Pinpoint the cell where the given text exists, returning its (X, Y) midpoint coordinate. 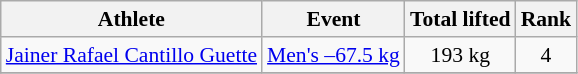
Rank (546, 19)
Athlete (132, 19)
Event (334, 19)
Jainer Rafael Cantillo Guette (132, 55)
Men's –67.5 kg (334, 55)
193 kg (460, 55)
4 (546, 55)
Total lifted (460, 19)
